Search for the cell housing the specified text and yield its [x, y] center coordinate. 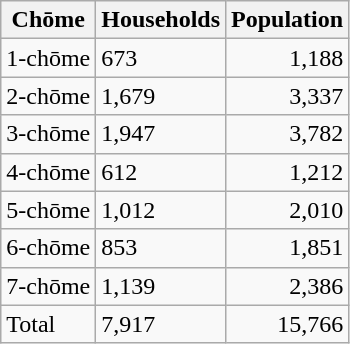
5-chōme [48, 210]
1-chōme [48, 58]
Total [48, 324]
612 [161, 172]
Households [161, 20]
Population [288, 20]
1,139 [161, 286]
7,917 [161, 324]
1,012 [161, 210]
2,386 [288, 286]
1,188 [288, 58]
2,010 [288, 210]
15,766 [288, 324]
Chōme [48, 20]
4-chōme [48, 172]
1,679 [161, 96]
3-chōme [48, 134]
3,782 [288, 134]
7-chōme [48, 286]
1,947 [161, 134]
3,337 [288, 96]
1,851 [288, 248]
1,212 [288, 172]
853 [161, 248]
673 [161, 58]
6-chōme [48, 248]
2-chōme [48, 96]
